Scan for the cell matching the given text and deliver its [x, y] coordinate at center. 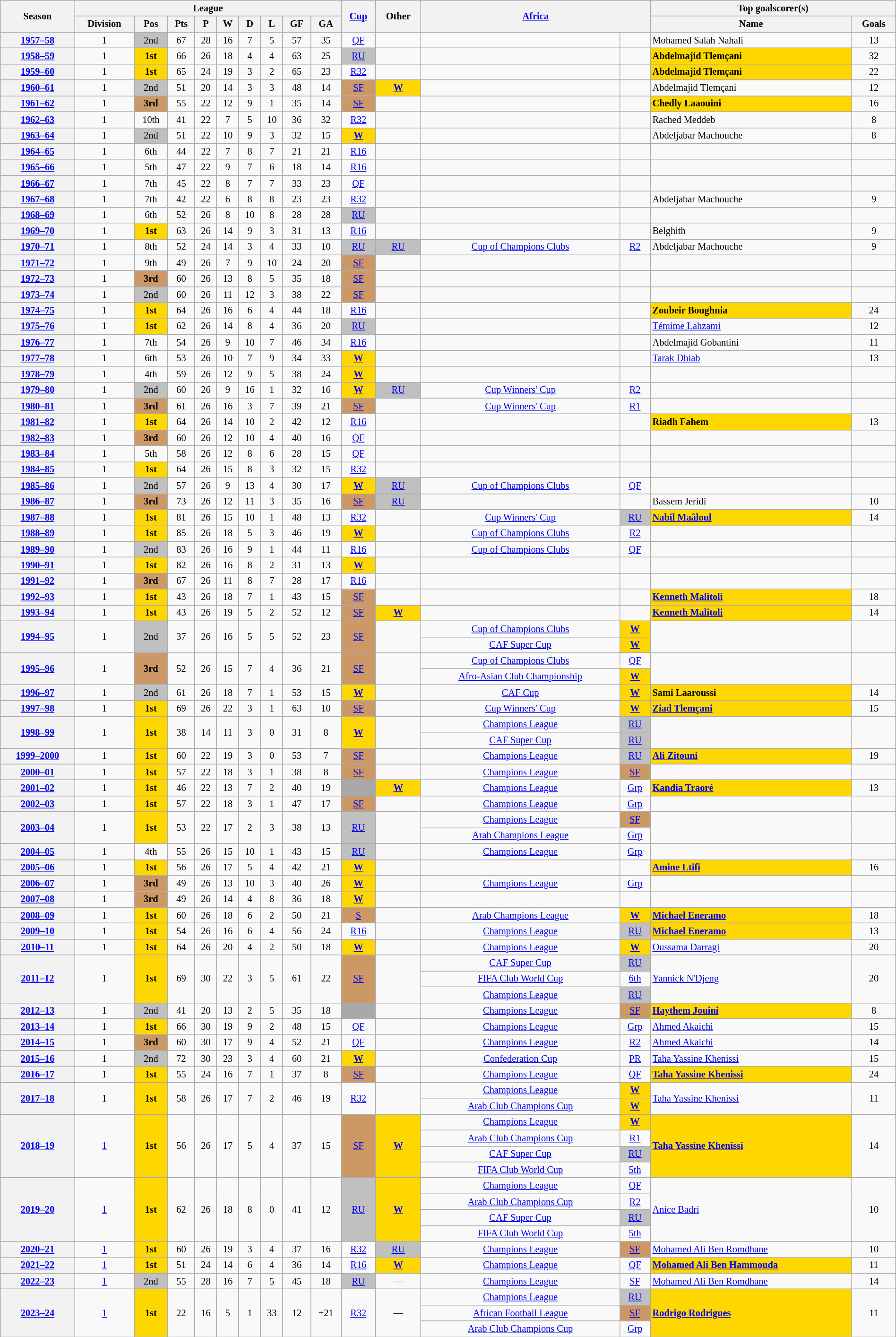
1979–80 [38, 390]
Rodrigo Rodrigues [751, 1312]
25 [326, 56]
1975–76 [38, 326]
African Football League [521, 1313]
L [272, 24]
Riadh Fahem [751, 422]
Haythem Jouini [751, 1011]
1957–58 [38, 40]
Tarak Dhiab [751, 358]
2018–19 [38, 1146]
2013–14 [38, 1026]
73 [181, 502]
2010–11 [38, 947]
8th [151, 247]
Pos [151, 24]
83 [181, 549]
2019–20 [38, 1209]
P [206, 24]
2006–07 [38, 883]
Mohamed Salah Nahali [751, 40]
1967–68 [38, 199]
2017–18 [38, 1098]
2004–05 [38, 851]
2001–02 [38, 788]
Témime Lahzami [751, 326]
2007–08 [38, 899]
Name [751, 24]
1996–97 [38, 693]
1993–94 [38, 613]
1965–66 [38, 167]
GA [326, 24]
Other [398, 16]
1960–61 [38, 88]
+21 [326, 1312]
Bassem Jeridi [751, 502]
1963–64 [38, 136]
S [358, 915]
1971–72 [38, 263]
Season [38, 16]
Oussama Darragi [751, 947]
Mohamed Ali Ben Hammouda [751, 1265]
1978–79 [38, 374]
1990–91 [38, 565]
Ali Zitouni [751, 756]
1984–85 [38, 469]
Pts [181, 24]
Africa [536, 16]
1964–65 [38, 151]
Nabil Maâloul [751, 517]
1997–98 [38, 708]
1972–73 [38, 278]
1995–96 [38, 668]
Anice Badri [751, 1209]
Abdelmajid Gobantini [751, 342]
1977–78 [38, 358]
PR [635, 1059]
82 [181, 565]
1973–74 [38, 295]
1994–95 [38, 636]
2005–06 [38, 868]
1987–88 [38, 517]
2014–15 [38, 1042]
2012–13 [38, 1011]
2016–17 [38, 1074]
1983–84 [38, 454]
72 [181, 1059]
2000–01 [38, 772]
Afro-Asian Club Championship [521, 677]
1961–62 [38, 104]
1988–89 [38, 533]
81 [181, 517]
Yannick N'Djeng [751, 979]
2023–24 [38, 1312]
1959–60 [38, 72]
Confederation Cup [521, 1059]
Sami Laaroussi [751, 693]
Zoubeir Boughnia [751, 311]
1974–75 [38, 311]
1992–93 [38, 597]
1999–2000 [38, 756]
League [208, 8]
1991–92 [38, 581]
1958–59 [38, 56]
59 [181, 374]
Cup [358, 16]
2020–21 [38, 1250]
Amine Ltifi [751, 868]
1968–69 [38, 215]
1980–81 [38, 406]
Division [104, 24]
Rached Meddeb [751, 120]
1982–83 [38, 438]
2009–10 [38, 931]
Ziad Tlemçani [751, 708]
39 [297, 406]
1981–82 [38, 422]
1970–71 [38, 247]
1962–63 [38, 120]
1986–87 [38, 502]
Top goalscorer(s) [773, 8]
1989–90 [38, 549]
9th [151, 263]
2002–03 [38, 804]
CAF Cup [521, 693]
10th [151, 120]
1985–86 [38, 486]
2021–22 [38, 1265]
1969–70 [38, 231]
Kandia Traoré [751, 788]
Belghith [751, 231]
2008–09 [38, 915]
85 [181, 533]
Goals [874, 24]
D [250, 24]
2022–23 [38, 1281]
1998–99 [38, 732]
2015–16 [38, 1059]
1966–67 [38, 183]
2003–04 [38, 827]
1976–77 [38, 342]
2011–12 [38, 979]
Chedly Laaouini [751, 104]
GF [297, 24]
